Find where the given text appears and provide that cell's center as [X, Y] coordinate. 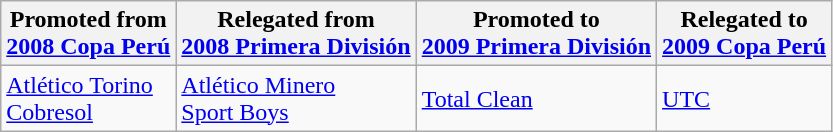
UTC [744, 98]
Relegated from2008 Primera División [296, 34]
Promoted to2009 Primera División [536, 34]
Atlético Torino Cobresol [88, 98]
Atlético Minero Sport Boys [296, 98]
Total Clean [536, 98]
Relegated to2009 Copa Perú [744, 34]
Promoted from2008 Copa Perú [88, 34]
